From the cell containing the given text, extract its center point as [x, y] coordinate. 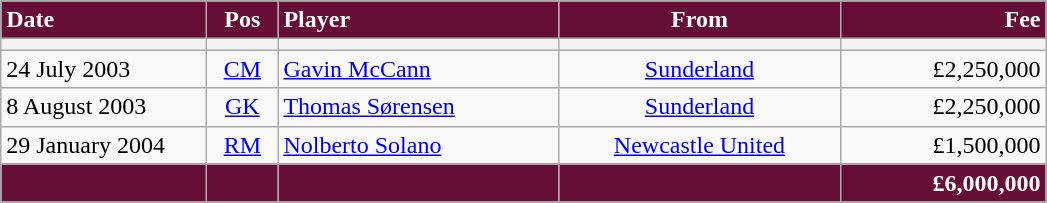
29 January 2004 [104, 145]
Pos [242, 20]
£6,000,000 [943, 183]
CM [242, 69]
8 August 2003 [104, 107]
24 July 2003 [104, 69]
Gavin McCann [418, 69]
Fee [943, 20]
Nolberto Solano [418, 145]
£1,500,000 [943, 145]
Player [418, 20]
Date [104, 20]
RM [242, 145]
Newcastle United [700, 145]
From [700, 20]
Thomas Sørensen [418, 107]
GK [242, 107]
